Search for the cell housing the specified text and yield its (X, Y) center coordinate. 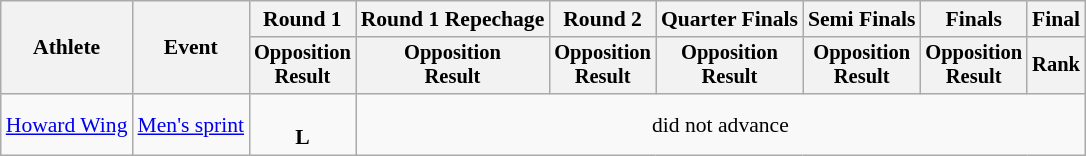
Round 1 (302, 19)
Semi Finals (862, 19)
Howard Wing (67, 124)
Round 2 (602, 19)
Event (192, 48)
Round 1 Repechage (453, 19)
did not advance (720, 124)
Rank (1056, 66)
L (302, 124)
Men's sprint (192, 124)
Finals (974, 19)
Quarter Finals (730, 19)
Final (1056, 19)
Athlete (67, 48)
